Output the [X, Y] coordinate of the center of the cell containing the given text.  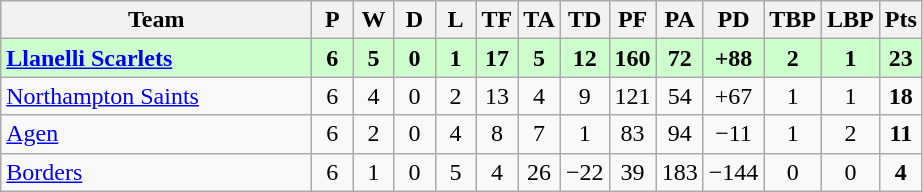
94 [680, 134]
183 [680, 172]
TF [497, 20]
8 [497, 134]
7 [540, 134]
121 [632, 96]
83 [632, 134]
LBP [851, 20]
11 [900, 134]
160 [632, 58]
PD [734, 20]
D [414, 20]
W [374, 20]
18 [900, 96]
12 [584, 58]
54 [680, 96]
Team [156, 20]
TBP [793, 20]
Pts [900, 20]
23 [900, 58]
26 [540, 172]
−22 [584, 172]
9 [584, 96]
Llanelli Scarlets [156, 58]
39 [632, 172]
Northampton Saints [156, 96]
−11 [734, 134]
Borders [156, 172]
+67 [734, 96]
72 [680, 58]
TA [540, 20]
Agen [156, 134]
+88 [734, 58]
PA [680, 20]
TD [584, 20]
13 [497, 96]
PF [632, 20]
P [332, 20]
17 [497, 58]
−144 [734, 172]
L [456, 20]
